Determine the (X, Y) coordinate at the center of the cell enclosing the given text.  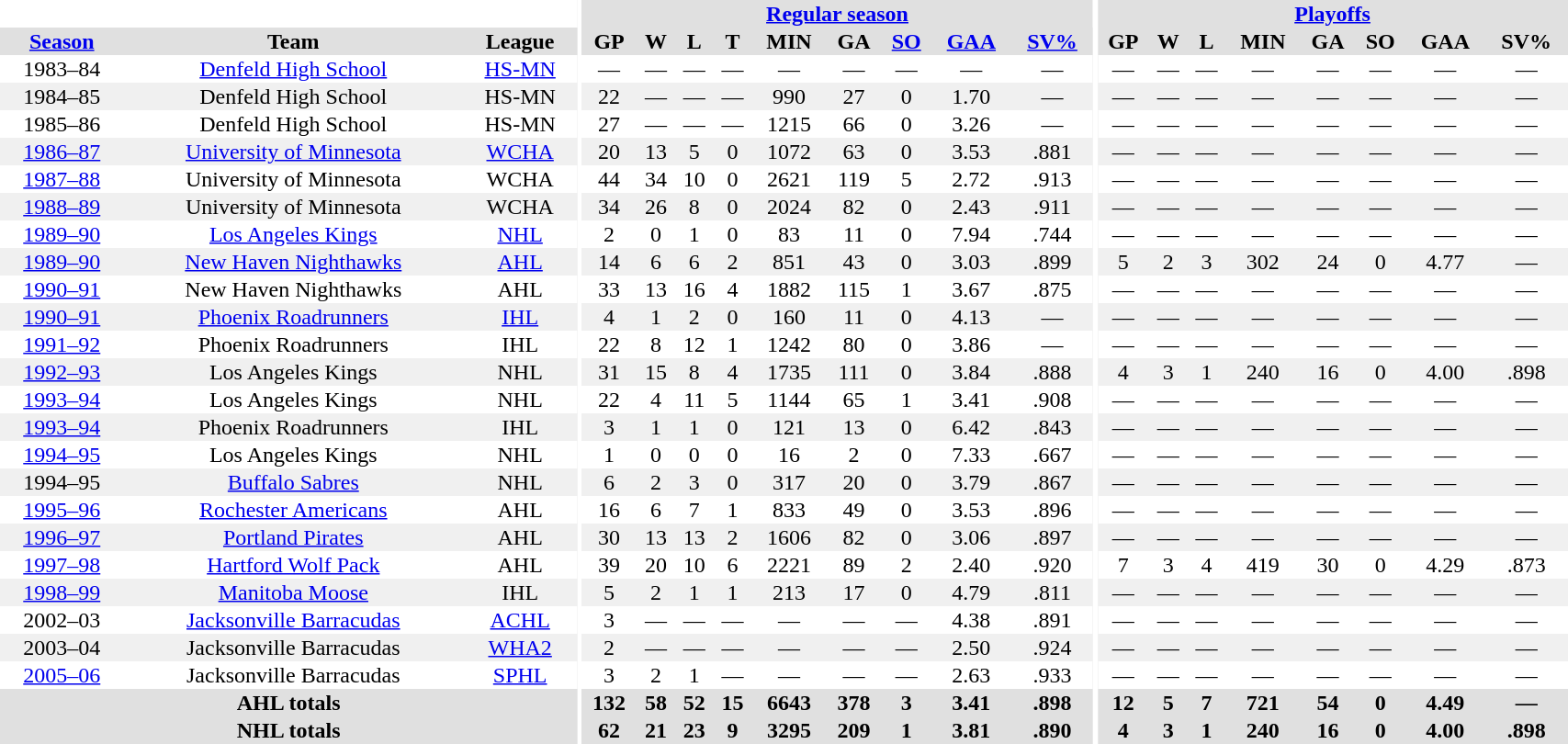
1991–92 (62, 344)
1144 (788, 400)
1606 (788, 537)
2024 (788, 207)
1998–99 (62, 592)
2.50 (972, 648)
2.40 (972, 565)
990 (788, 96)
419 (1262, 565)
Team (294, 41)
.867 (1053, 482)
WHA2 (520, 648)
6643 (788, 703)
2.43 (972, 207)
1995–96 (62, 510)
6.42 (972, 427)
.911 (1053, 207)
4.77 (1446, 262)
1882 (788, 289)
21 (656, 730)
Hartford Wolf Pack (294, 565)
62 (609, 730)
851 (788, 262)
24 (1327, 262)
3.06 (972, 537)
119 (853, 179)
3.84 (972, 372)
1983–84 (62, 69)
.920 (1053, 565)
3.79 (972, 482)
4.49 (1446, 703)
14 (609, 262)
132 (609, 703)
54 (1327, 703)
3.03 (972, 262)
.888 (1053, 372)
NHL totals (288, 730)
2621 (788, 179)
115 (853, 289)
1215 (788, 124)
213 (788, 592)
9 (733, 730)
.881 (1053, 152)
33 (609, 289)
63 (853, 152)
.843 (1053, 427)
2.63 (972, 675)
Buffalo Sabres (294, 482)
1988–89 (62, 207)
2221 (788, 565)
66 (853, 124)
17 (853, 592)
3.81 (972, 730)
Rochester Americans (294, 510)
1242 (788, 344)
.924 (1053, 648)
.908 (1053, 400)
.913 (1053, 179)
4.79 (972, 592)
2002–03 (62, 620)
721 (1262, 703)
833 (788, 510)
.873 (1527, 565)
3.86 (972, 344)
3.67 (972, 289)
1985–86 (62, 124)
.811 (1053, 592)
7.94 (972, 234)
1987–88 (62, 179)
31 (609, 372)
302 (1262, 262)
7.33 (972, 455)
160 (788, 317)
4.38 (972, 620)
.891 (1053, 620)
39 (609, 565)
3.26 (972, 124)
4.13 (972, 317)
44 (609, 179)
2003–04 (62, 648)
T (733, 41)
.744 (1053, 234)
378 (853, 703)
.875 (1053, 289)
.933 (1053, 675)
209 (853, 730)
52 (694, 703)
89 (853, 565)
65 (853, 400)
Season (62, 41)
AHL totals (288, 703)
.897 (1053, 537)
SPHL (520, 675)
1072 (788, 152)
League (520, 41)
4.29 (1446, 565)
.899 (1053, 262)
121 (788, 427)
1992–93 (62, 372)
Manitoba Moose (294, 592)
111 (853, 372)
43 (853, 262)
Playoffs (1333, 14)
1735 (788, 372)
ACHL (520, 620)
1996–97 (62, 537)
23 (694, 730)
49 (853, 510)
.890 (1053, 730)
58 (656, 703)
Portland Pirates (294, 537)
2.72 (972, 179)
1997–98 (62, 565)
.667 (1053, 455)
26 (656, 207)
1984–85 (62, 96)
Regular season (838, 14)
1986–87 (62, 152)
2005–06 (62, 675)
.896 (1053, 510)
317 (788, 482)
1.70 (972, 96)
80 (853, 344)
3295 (788, 730)
83 (788, 234)
